From the cell containing the given text, extract its center point as [X, Y] coordinate. 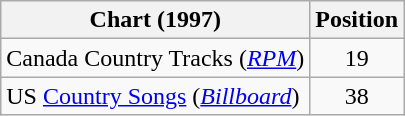
38 [357, 96]
Position [357, 20]
Chart (1997) [156, 20]
US Country Songs (Billboard) [156, 96]
Canada Country Tracks (RPM) [156, 58]
19 [357, 58]
